Extract the [X, Y] coordinate from the center of the cell holding the provided text.  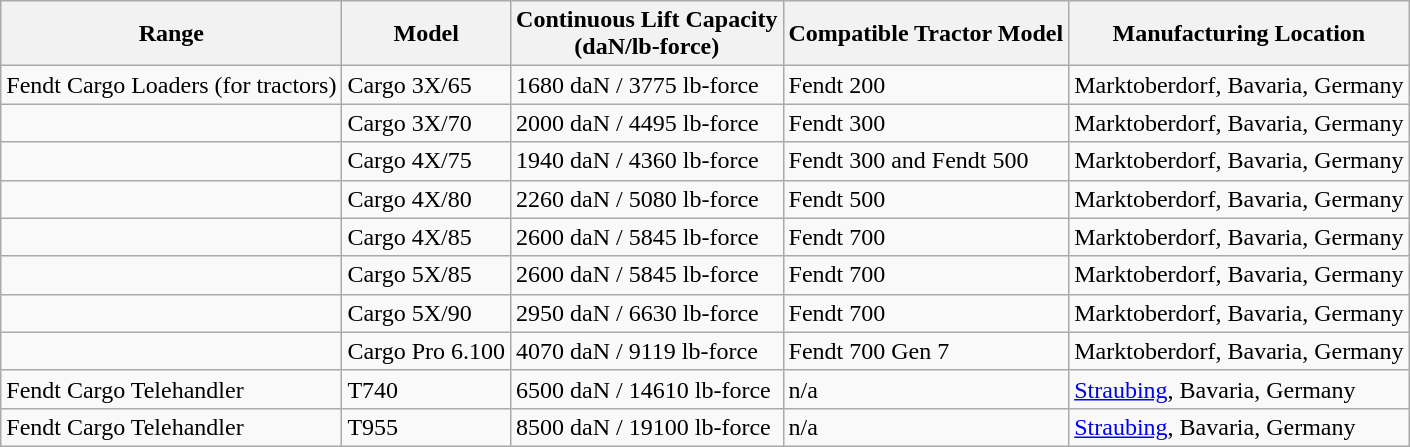
2260 daN / 5080 lb-force [647, 199]
Cargo 4X/80 [426, 199]
Cargo 3X/65 [426, 85]
1940 daN / 4360 lb-force [647, 161]
Fendt 200 [926, 85]
2950 daN / 6630 lb-force [647, 313]
T955 [426, 427]
6500 daN / 14610 lb-force [647, 389]
Cargo 5X/90 [426, 313]
Manufacturing Location [1239, 34]
Cargo Pro 6.100 [426, 351]
Fendt 300 [926, 123]
Model [426, 34]
Cargo 4X/75 [426, 161]
Fendt 300 and Fendt 500 [926, 161]
Compatible Tractor Model [926, 34]
Fendt Cargo Loaders (for tractors) [172, 85]
Range [172, 34]
Continuous Lift Capacity(daN/lb-force) [647, 34]
2000 daN / 4495 lb-force [647, 123]
4070 daN / 9119 lb-force [647, 351]
Cargo 3X/70 [426, 123]
Fendt 700 Gen 7 [926, 351]
Cargo 5X/85 [426, 275]
Fendt 500 [926, 199]
T740 [426, 389]
8500 daN / 19100 lb-force [647, 427]
1680 daN / 3775 lb-force [647, 85]
Cargo 4X/85 [426, 237]
